Capture the cell that displays the provided text and extract its [X, Y] central coordinate. 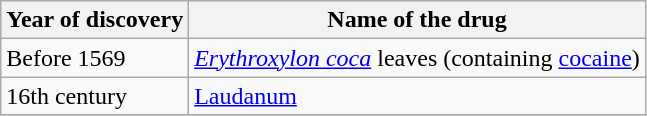
16th century [95, 96]
Year of discovery [95, 20]
Erythroxylon coca leaves (containing cocaine) [418, 58]
Name of the drug [418, 20]
Laudanum [418, 96]
Before 1569 [95, 58]
